Find where the given text appears and provide that cell's center as [X, Y] coordinate. 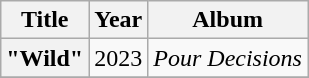
Year [118, 20]
Pour Decisions [228, 58]
2023 [118, 58]
"Wild" [45, 58]
Title [45, 20]
Album [228, 20]
